Return [x, y] of the center of cell containing provided text 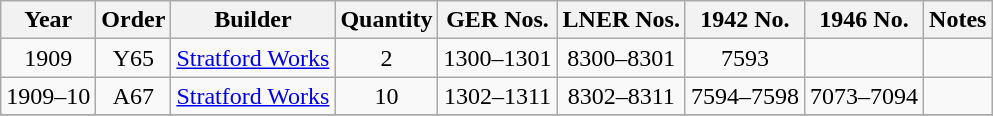
8300–8301 [621, 58]
1300–1301 [498, 58]
1942 No. [744, 20]
7073–7094 [864, 96]
Order [134, 20]
Builder [253, 20]
2 [386, 58]
1302–1311 [498, 96]
1909–10 [48, 96]
7593 [744, 58]
8302–8311 [621, 96]
A67 [134, 96]
1909 [48, 58]
7594–7598 [744, 96]
10 [386, 96]
GER Nos. [498, 20]
1946 No. [864, 20]
Quantity [386, 20]
Notes [958, 20]
Year [48, 20]
Y65 [134, 58]
LNER Nos. [621, 20]
